Extract the (X, Y) coordinate from the center of the cell holding the provided text.  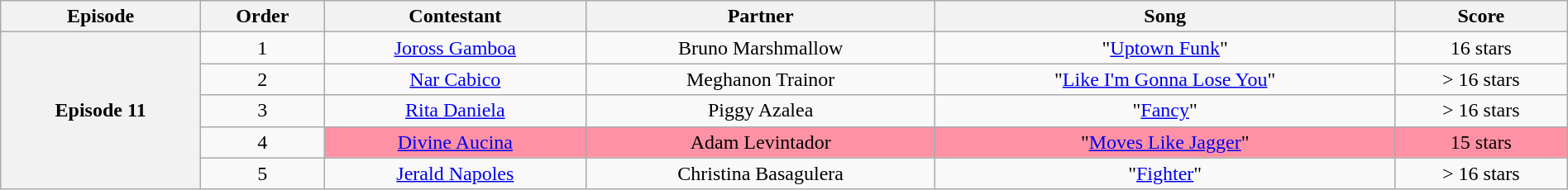
Episode (101, 17)
Piggy Azalea (761, 111)
"Like I'm Gonna Lose You" (1164, 79)
Partner (761, 17)
Joross Gamboa (455, 48)
"Moves Like Jagger" (1164, 142)
Order (262, 17)
"Fighter" (1164, 173)
15 stars (1480, 142)
Christina Basagulera (761, 173)
Adam Levintador (761, 142)
Contestant (455, 17)
Score (1480, 17)
1 (262, 48)
5 (262, 173)
16 stars (1480, 48)
3 (262, 111)
Rita Daniela (455, 111)
2 (262, 79)
Nar Cabico (455, 79)
Jerald Napoles (455, 173)
"Uptown Funk" (1164, 48)
Song (1164, 17)
Divine Aucina (455, 142)
4 (262, 142)
Bruno Marshmallow (761, 48)
Episode 11 (101, 111)
"Fancy" (1164, 111)
Meghanon Trainor (761, 79)
